For the text-containing cell, return its midpoint in (X, Y) coordinate format. 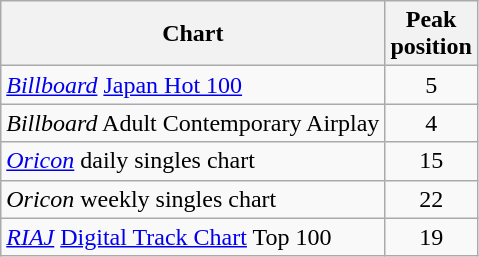
15 (431, 161)
Chart (193, 34)
Billboard Japan Hot 100 (193, 85)
RIAJ Digital Track Chart Top 100 (193, 237)
Peakposition (431, 34)
4 (431, 123)
Oricon weekly singles chart (193, 199)
22 (431, 199)
19 (431, 237)
Oricon daily singles chart (193, 161)
5 (431, 85)
Billboard Adult Contemporary Airplay (193, 123)
